Find where the given text appears and provide that cell's center as (X, Y) coordinate. 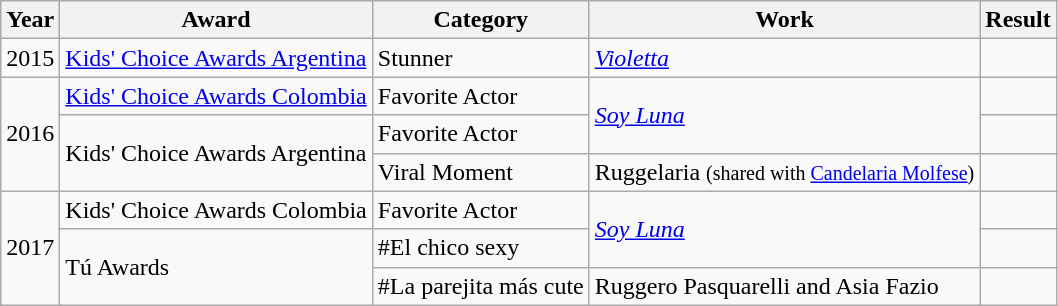
#El chico sexy (480, 248)
2016 (30, 134)
Category (480, 20)
#La parejita más cute (480, 286)
Violetta (784, 58)
2017 (30, 248)
Stunner (480, 58)
Ruggero Pasquarelli and Asia Fazio (784, 286)
Viral Moment (480, 172)
Result (1018, 20)
2015 (30, 58)
Ruggelaria (shared with Candelaria Molfese) (784, 172)
Year (30, 20)
Award (216, 20)
Tú Awards (216, 267)
Work (784, 20)
